Locate the cell with the specified text and output its (x, y) center coordinate. 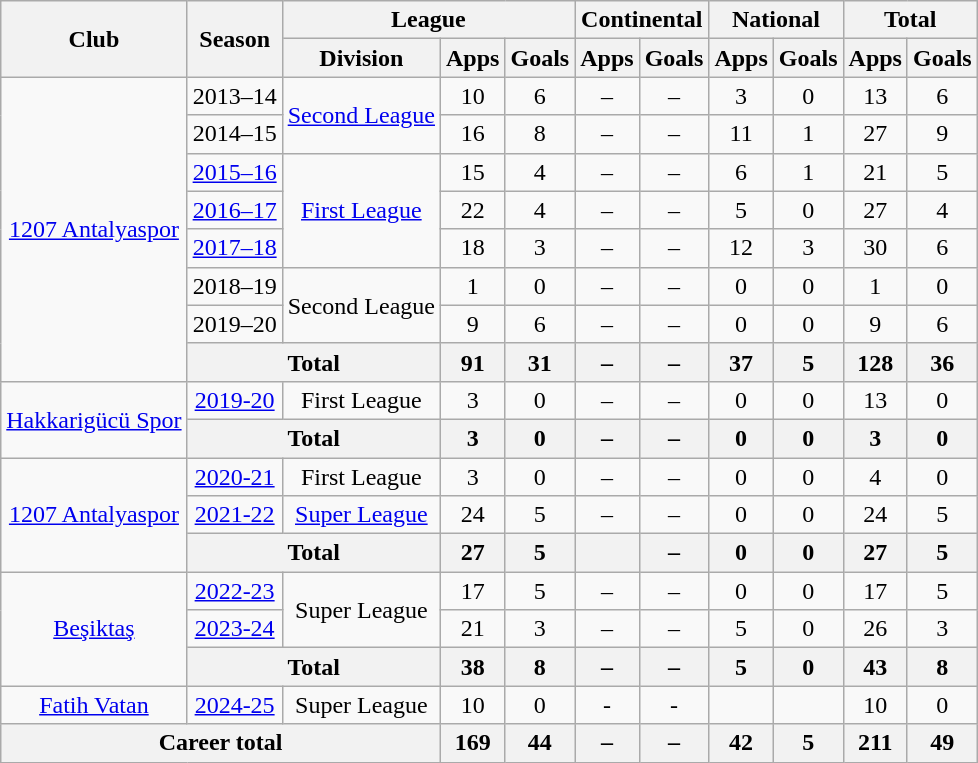
44 (540, 743)
91 (473, 362)
Division (361, 58)
2021-22 (234, 515)
43 (875, 667)
Hakkarigücü Spor (94, 419)
2014–15 (234, 134)
2015–16 (234, 172)
30 (875, 248)
37 (741, 362)
2019–20 (234, 324)
36 (942, 362)
2013–14 (234, 96)
18 (473, 248)
38 (473, 667)
Continental (642, 20)
15 (473, 172)
2023-24 (234, 629)
169 (473, 743)
11 (741, 134)
Career total (221, 743)
2017–18 (234, 248)
42 (741, 743)
26 (875, 629)
Beşiktaş (94, 629)
National (776, 20)
31 (540, 362)
128 (875, 362)
2016–17 (234, 210)
2018–19 (234, 286)
2020-21 (234, 477)
2024-25 (234, 705)
12 (741, 248)
49 (942, 743)
2022-23 (234, 591)
2019-20 (234, 400)
Club (94, 39)
League (428, 20)
Fatih Vatan (94, 705)
22 (473, 210)
Season (234, 39)
211 (875, 743)
16 (473, 134)
